From the cell containing the given text, extract its center point as [X, Y] coordinate. 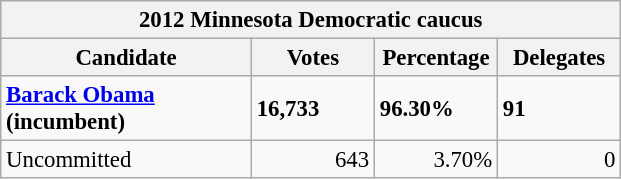
0 [560, 160]
2012 Minnesota Democratic caucus [311, 20]
96.30% [436, 108]
Candidate [126, 58]
Percentage [436, 58]
16,733 [312, 108]
Votes [312, 58]
91 [560, 108]
643 [312, 160]
3.70% [436, 160]
Barack Obama (incumbent) [126, 108]
Uncommitted [126, 160]
Delegates [560, 58]
